Output the [x, y] coordinate of the center of the cell containing the given text.  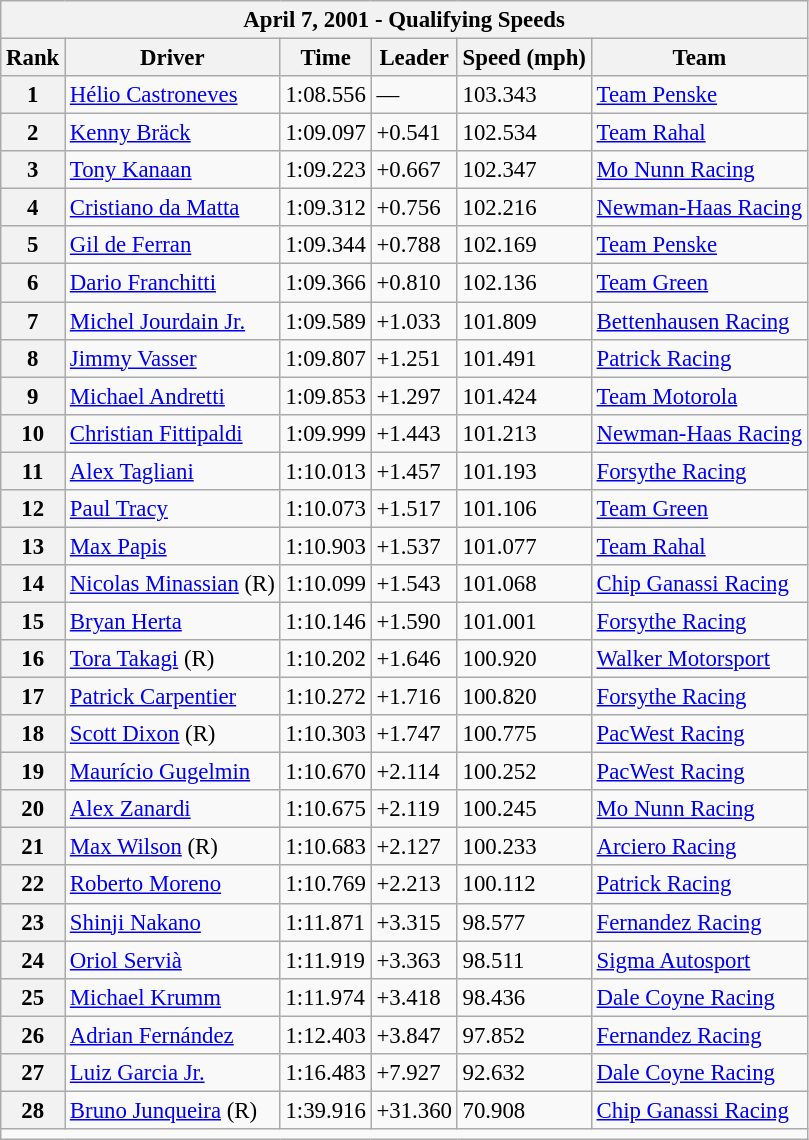
+0.541 [414, 133]
Jimmy Vasser [173, 358]
101.491 [524, 358]
1:10.675 [326, 809]
11 [33, 471]
18 [33, 734]
+1.747 [414, 734]
1:09.312 [326, 208]
13 [33, 546]
7 [33, 321]
14 [33, 584]
100.920 [524, 659]
70.908 [524, 1110]
102.534 [524, 133]
Max Wilson (R) [173, 847]
Tora Takagi (R) [173, 659]
Luiz Garcia Jr. [173, 1073]
1:12.403 [326, 1035]
Shinji Nakano [173, 922]
1:16.483 [326, 1073]
+1.457 [414, 471]
100.245 [524, 809]
Bettenhausen Racing [699, 321]
+1.251 [414, 358]
1:10.303 [326, 734]
1:10.146 [326, 621]
21 [33, 847]
19 [33, 772]
+0.667 [414, 170]
16 [33, 659]
103.343 [524, 95]
Team [699, 58]
24 [33, 960]
102.347 [524, 170]
+1.590 [414, 621]
+0.756 [414, 208]
98.511 [524, 960]
Adrian Fernández [173, 1035]
28 [33, 1110]
1:10.272 [326, 697]
— [414, 95]
1:10.013 [326, 471]
Alex Zanardi [173, 809]
102.169 [524, 245]
Speed (mph) [524, 58]
1:10.903 [326, 546]
25 [33, 997]
101.424 [524, 396]
+3.315 [414, 922]
1 [33, 95]
1:11.871 [326, 922]
Gil de Ferran [173, 245]
1:09.853 [326, 396]
101.106 [524, 509]
12 [33, 509]
April 7, 2001 - Qualifying Speeds [404, 20]
1:09.097 [326, 133]
Nicolas Minassian (R) [173, 584]
Paul Tracy [173, 509]
15 [33, 621]
10 [33, 433]
9 [33, 396]
1:10.769 [326, 885]
8 [33, 358]
101.001 [524, 621]
92.632 [524, 1073]
+1.537 [414, 546]
Michael Krumm [173, 997]
27 [33, 1073]
Leader [414, 58]
102.216 [524, 208]
1:10.670 [326, 772]
100.112 [524, 885]
+2.119 [414, 809]
Sigma Autosport [699, 960]
101.809 [524, 321]
Hélio Castroneves [173, 95]
98.436 [524, 997]
Roberto Moreno [173, 885]
3 [33, 170]
26 [33, 1035]
Alex Tagliani [173, 471]
Tony Kanaan [173, 170]
Cristiano da Matta [173, 208]
Maurício Gugelmin [173, 772]
+2.127 [414, 847]
1:11.919 [326, 960]
100.775 [524, 734]
Patrick Carpentier [173, 697]
Michael Andretti [173, 396]
Time [326, 58]
2 [33, 133]
20 [33, 809]
100.252 [524, 772]
1:09.807 [326, 358]
1:10.073 [326, 509]
101.068 [524, 584]
Team Motorola [699, 396]
+1.443 [414, 433]
Bruno Junqueira (R) [173, 1110]
+1.646 [414, 659]
4 [33, 208]
+7.927 [414, 1073]
+3.847 [414, 1035]
Oriol Servià [173, 960]
97.852 [524, 1035]
6 [33, 283]
98.577 [524, 922]
1:08.556 [326, 95]
Max Papis [173, 546]
+3.418 [414, 997]
Walker Motorsport [699, 659]
+1.543 [414, 584]
1:09.223 [326, 170]
1:11.974 [326, 997]
+2.114 [414, 772]
1:09.999 [326, 433]
22 [33, 885]
100.820 [524, 697]
23 [33, 922]
17 [33, 697]
+0.810 [414, 283]
+1.716 [414, 697]
1:09.366 [326, 283]
Bryan Herta [173, 621]
+2.213 [414, 885]
Driver [173, 58]
101.193 [524, 471]
102.136 [524, 283]
Kenny Bräck [173, 133]
1:09.344 [326, 245]
+1.517 [414, 509]
5 [33, 245]
1:10.099 [326, 584]
101.213 [524, 433]
Christian Fittipaldi [173, 433]
1:10.683 [326, 847]
101.077 [524, 546]
+1.033 [414, 321]
Rank [33, 58]
Dario Franchitti [173, 283]
1:09.589 [326, 321]
1:39.916 [326, 1110]
+3.363 [414, 960]
+1.297 [414, 396]
Arciero Racing [699, 847]
100.233 [524, 847]
1:10.202 [326, 659]
+31.360 [414, 1110]
+0.788 [414, 245]
Scott Dixon (R) [173, 734]
Michel Jourdain Jr. [173, 321]
